Output the (X, Y) coordinate of the center of the cell containing the given text.  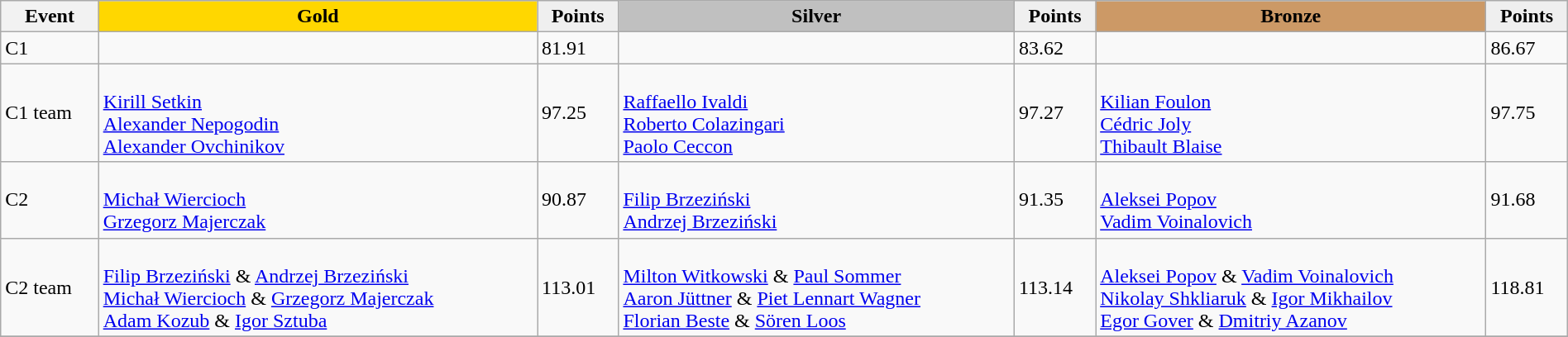
C1 (50, 48)
97.27 (1054, 112)
97.25 (578, 112)
C2 (50, 200)
81.91 (578, 48)
Aleksei PopovVadim Voinalovich (1291, 200)
Kilian FoulonCédric JolyThibault Blaise (1291, 112)
118.81 (1527, 287)
Raffaello IvaldiRoberto ColazingariPaolo Ceccon (816, 112)
113.14 (1054, 287)
Bronze (1291, 17)
Filip BrzezińskiAndrzej Brzeziński (816, 200)
86.67 (1527, 48)
91.68 (1527, 200)
91.35 (1054, 200)
83.62 (1054, 48)
C1 team (50, 112)
Filip Brzeziński & Andrzej BrzezińskiMichał Wiercioch & Grzegorz MajerczakAdam Kozub & Igor Sztuba (318, 287)
Event (50, 17)
90.87 (578, 200)
Silver (816, 17)
Aleksei Popov & Vadim VoinalovichNikolay Shkliaruk & Igor MikhailovEgor Gover & Dmitriy Azanov (1291, 287)
Michał WierciochGrzegorz Majerczak (318, 200)
Milton Witkowski & Paul SommerAaron Jüttner & Piet Lennart WagnerFlorian Beste & Sören Loos (816, 287)
113.01 (578, 287)
Kirill SetkinAlexander NepogodinAlexander Ovchinikov (318, 112)
Gold (318, 17)
C2 team (50, 287)
97.75 (1527, 112)
